Return the (X, Y) coordinate for the center point of the cell that contains the specified text.  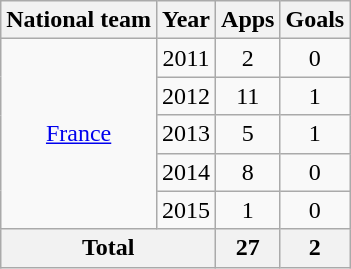
2015 (186, 210)
27 (248, 248)
2013 (186, 134)
Year (186, 20)
National team (79, 20)
5 (248, 134)
11 (248, 96)
8 (248, 172)
2014 (186, 172)
2012 (186, 96)
Total (108, 248)
Goals (315, 20)
2011 (186, 58)
Apps (248, 20)
France (79, 134)
